Scan for the cell matching the given text and deliver its (X, Y) coordinate at center. 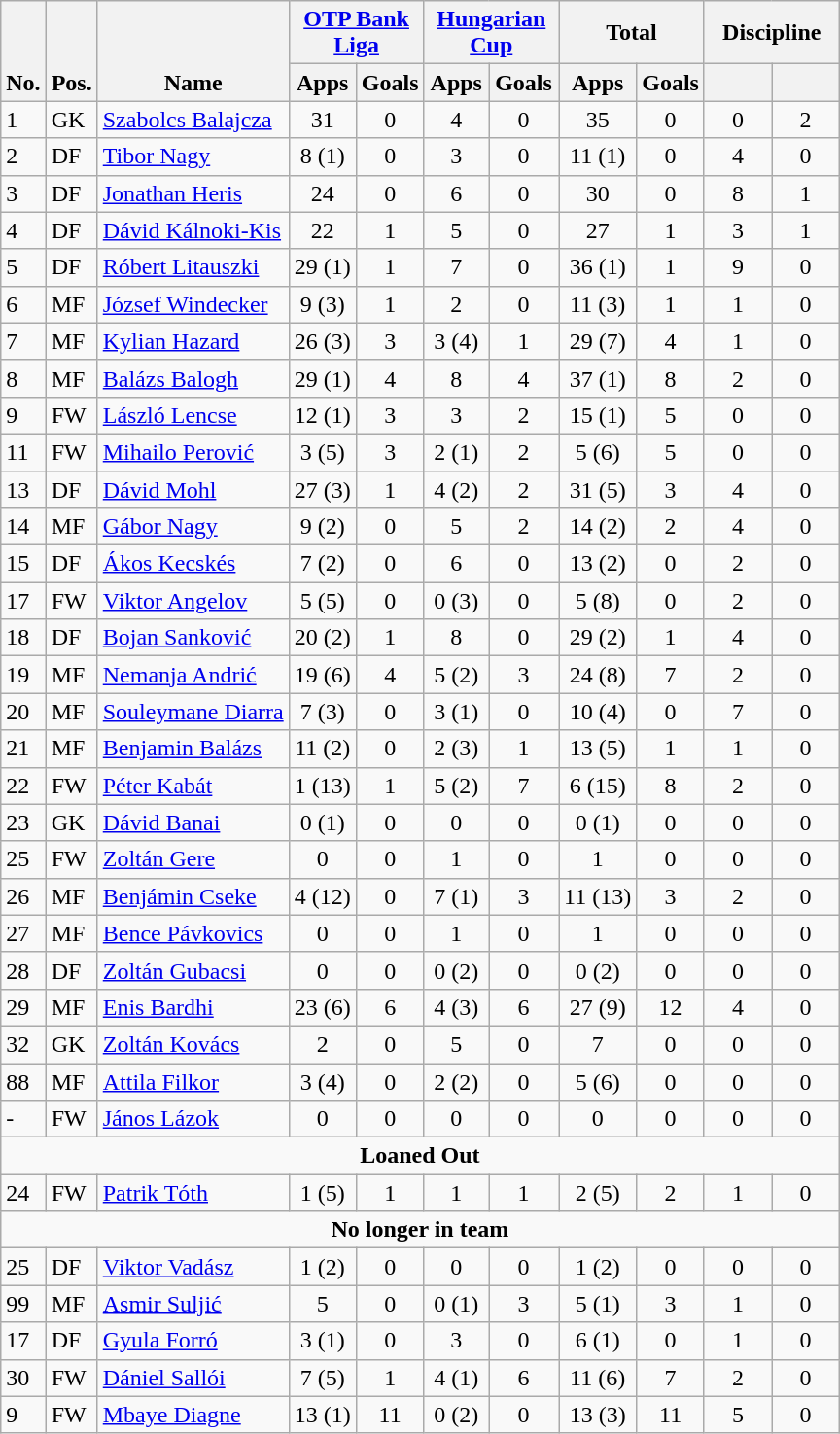
9 (3) (323, 304)
Total (632, 33)
Pos. (72, 51)
20 (23, 712)
27 (9) (598, 1007)
Kylian Hazard (192, 341)
8 (1) (323, 157)
Róbert Litauszki (192, 267)
11 (1) (598, 157)
7 (3) (323, 712)
15 (23, 564)
Dániel Sallói (192, 1378)
Bojan Sanković (192, 638)
Enis Bardhi (192, 1007)
19 (23, 675)
13 (2) (598, 564)
24 (8) (598, 675)
0 (3) (457, 601)
27 (3) (323, 489)
13 (23, 489)
Patrik Tóth (192, 1193)
23 (6) (323, 1007)
12 (1) (323, 415)
2 (1) (457, 452)
31 (5) (598, 489)
23 (23, 822)
Gábor Nagy (192, 527)
20 (2) (323, 638)
Hungarian Cup (492, 33)
3 (5) (323, 452)
Tibor Nagy (192, 157)
Name (192, 51)
2 (5) (598, 1193)
13 (5) (598, 749)
Viktor Vadász (192, 1267)
29 (2) (598, 638)
Viktor Angelov (192, 601)
36 (1) (598, 267)
13 (3) (598, 1415)
Discipline (772, 33)
28 (23, 970)
Zoltán Kovács (192, 1044)
31 (323, 120)
Attila Filkor (192, 1082)
37 (1) (598, 378)
Péter Kabát (192, 786)
Mihailo Perović (192, 452)
János Lázok (192, 1119)
Zoltán Gubacsi (192, 970)
Szabolcs Balajcza (192, 120)
Ákos Kecskés (192, 564)
99 (23, 1304)
Dávid Banai (192, 822)
6 (1) (598, 1341)
15 (1) (598, 415)
Souleymane Diarra (192, 712)
14 (23, 527)
József Windecker (192, 304)
14 (2) (598, 527)
6 (15) (598, 786)
Benjamin Balázs (192, 749)
2 (2) (457, 1082)
88 (23, 1082)
No. (23, 51)
26 (23, 896)
Mbaye Diagne (192, 1415)
11 (2) (323, 749)
2 (3) (457, 749)
Balázs Balogh (192, 378)
26 (3) (323, 341)
Gyula Forró (192, 1341)
5 (5) (323, 601)
4 (3) (457, 1007)
18 (23, 638)
11 (3) (598, 304)
10 (4) (598, 712)
OTP Bank Liga (356, 33)
No longer in team (420, 1230)
11 (13) (598, 896)
Benjámin Cseke (192, 896)
7 (2) (323, 564)
29 (23, 1007)
7 (1) (457, 896)
Zoltán Gere (192, 859)
Loaned Out (420, 1156)
35 (598, 120)
- (23, 1119)
29 (7) (598, 341)
Dávid Kálnoki-Kis (192, 230)
4 (12) (323, 896)
7 (5) (323, 1378)
Bence Pávkovics (192, 933)
4 (2) (457, 489)
13 (1) (323, 1415)
1 (13) (323, 786)
1 (5) (323, 1193)
Dávid Mohl (192, 489)
32 (23, 1044)
5 (8) (598, 601)
21 (23, 749)
Nemanja Andrić (192, 675)
5 (1) (598, 1304)
László Lencse (192, 415)
11 (6) (598, 1378)
9 (2) (323, 527)
Jonathan Heris (192, 193)
4 (1) (457, 1378)
12 (671, 1007)
19 (6) (323, 675)
Asmir Suljić (192, 1304)
